Find where the given text appears and provide that cell's center as (X, Y) coordinate. 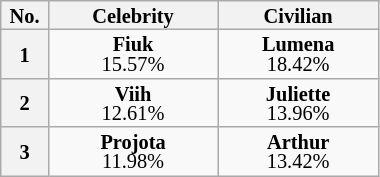
Viih12.61% (133, 102)
2 (25, 102)
Fiuk15.57% (133, 54)
Celebrity (133, 14)
Lumena18.42% (298, 54)
Projota11.98% (133, 152)
Arthur13.42% (298, 152)
1 (25, 54)
Civilian (298, 14)
Juliette13.96% (298, 102)
No. (25, 14)
3 (25, 152)
